Pinpoint the cell where the given text exists, returning its [x, y] midpoint coordinate. 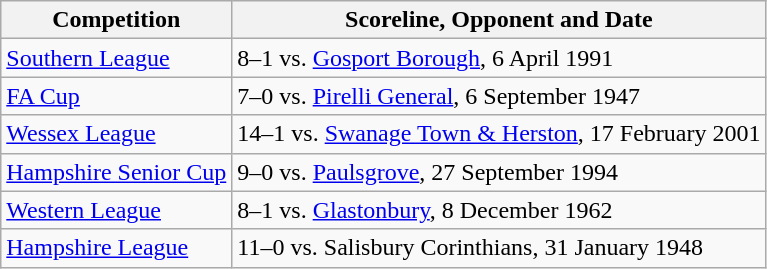
Hampshire League [116, 248]
Competition [116, 20]
FA Cup [116, 96]
8–1 vs. Gosport Borough, 6 April 1991 [499, 58]
9–0 vs. Paulsgrove, 27 September 1994 [499, 172]
14–1 vs. Swanage Town & Herston, 17 February 2001 [499, 134]
Southern League [116, 58]
Western League [116, 210]
11–0 vs. Salisbury Corinthians, 31 January 1948 [499, 248]
8–1 vs. Glastonbury, 8 December 1962 [499, 210]
Hampshire Senior Cup [116, 172]
Scoreline, Opponent and Date [499, 20]
Wessex League [116, 134]
7–0 vs. Pirelli General, 6 September 1947 [499, 96]
